Pinpoint the cell where the given text exists, returning its [X, Y] midpoint coordinate. 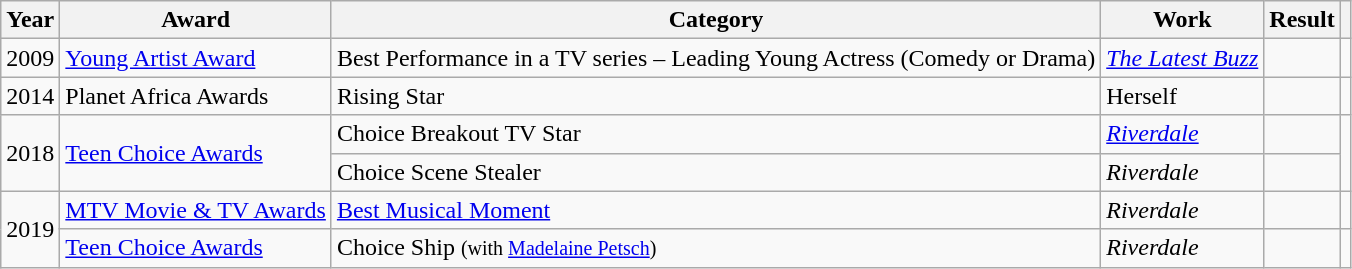
Year [30, 20]
Work [1182, 20]
MTV Movie & TV Awards [196, 210]
Category [716, 20]
The Latest Buzz [1182, 58]
Choice Ship (with Madelaine Petsch) [716, 248]
Result [1302, 20]
Herself [1182, 96]
Rising Star [716, 96]
Choice Scene Stealer [716, 172]
2009 [30, 58]
Best Musical Moment [716, 210]
Choice Breakout TV Star [716, 134]
Best Performance in a TV series – Leading Young Actress (Comedy or Drama) [716, 58]
2019 [30, 229]
2014 [30, 96]
Award [196, 20]
Young Artist Award [196, 58]
2018 [30, 153]
Planet Africa Awards [196, 96]
